Identify which cell holds the provided text, then report its (X, Y) central coordinate. 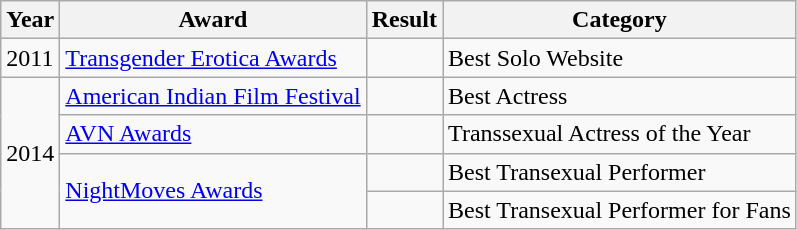
Category (620, 20)
Best Actress (620, 96)
Transsexual Actress of the Year (620, 134)
Best Transexual Performer for Fans (620, 210)
Best Solo Website (620, 58)
Transgender Erotica Awards (213, 58)
Award (213, 20)
2014 (30, 153)
2011 (30, 58)
Result (404, 20)
NightMoves Awards (213, 191)
Year (30, 20)
Best Transexual Performer (620, 172)
American Indian Film Festival (213, 96)
AVN Awards (213, 134)
